For the text-containing cell, return its midpoint in (X, Y) coordinate format. 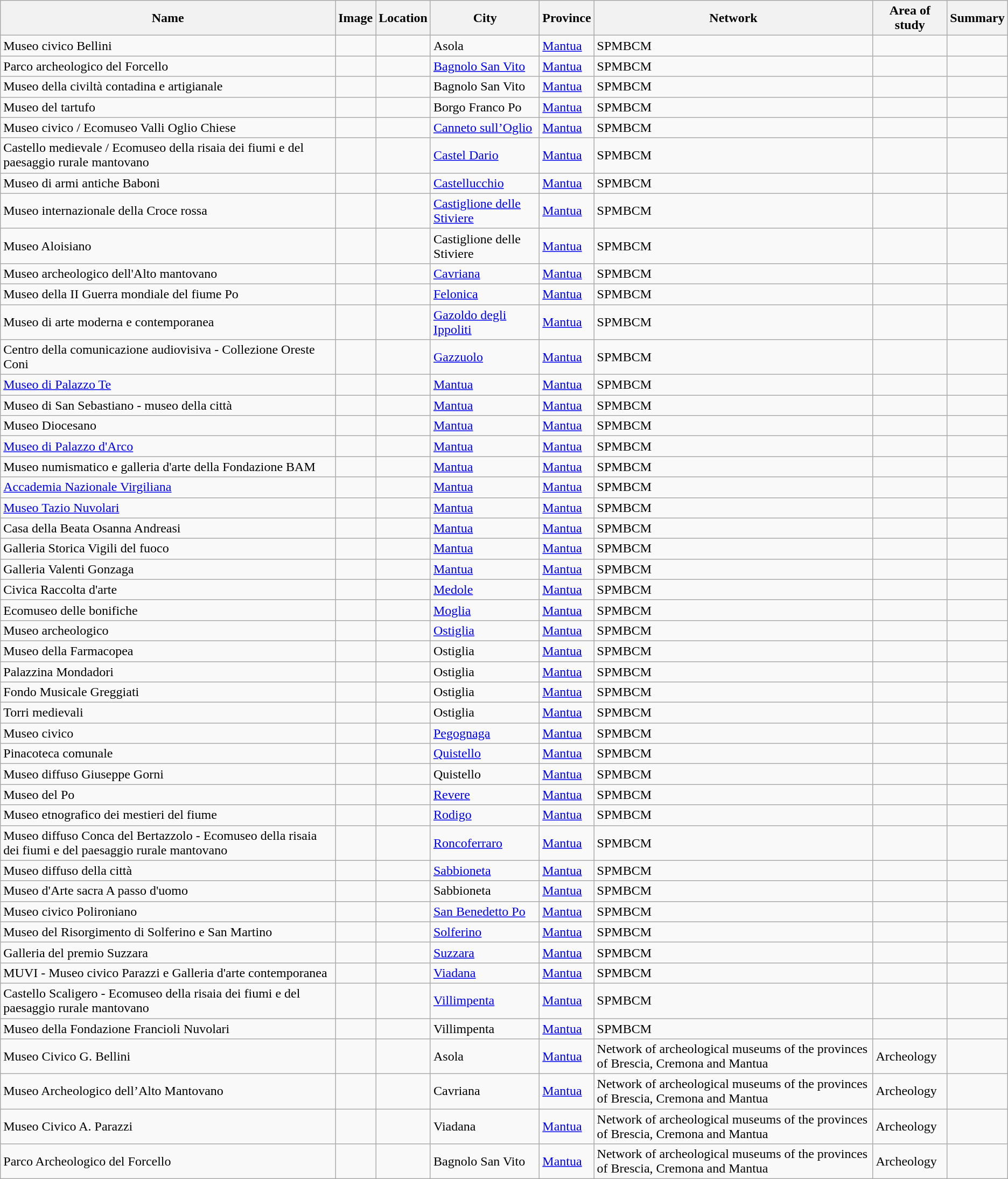
Fondo Musicale Greggiati (168, 692)
Network (733, 18)
Museo Civico G. Bellini (168, 1056)
Museo del Po (168, 795)
Museo Civico A. Parazzi (168, 1126)
Parco Archeologico del Forcello (168, 1162)
Location (403, 18)
City (485, 18)
Centro della comunicazione audiovisiva - Collezione Oreste Coni (168, 357)
Galleria Storica Vigili del fuoco (168, 549)
Castello Scaligero - Ecomuseo della risaia dei fiumi e del paesaggio rurale mantovano (168, 1000)
Area of study (910, 18)
Image (355, 18)
Revere (485, 795)
Museo di armi antiche Baboni (168, 183)
Castello medievale / Ecomuseo della risaia dei fiumi e del paesaggio rurale mantovano (168, 155)
Casa della Beata Osanna Andreasi (168, 528)
Borgo Franco Po (485, 107)
Name (168, 18)
Museo civico (168, 733)
Accademia Nazionale Virgiliana (168, 487)
Palazzina Mondadori (168, 671)
Gazoldo degli Ippoliti (485, 322)
Museo diffuso Giuseppe Gorni (168, 774)
Suzzara (485, 952)
Museo internazionale della Croce rossa (168, 211)
Museo Archeologico dell’Alto Mantovano (168, 1092)
Castel Dario (485, 155)
Museo Diocesano (168, 426)
Castellucchio (485, 183)
Museo di San Sebastiano - museo della città (168, 405)
Roncoferraro (485, 843)
Museo della civiltà contadina e artigianale (168, 87)
Province (566, 18)
Pinacoteca comunale (168, 754)
Museo diffuso della città (168, 871)
Museo Aloisiano (168, 245)
Museo diffuso Conca del Bertazzolo - Ecomuseo della risaia dei fiumi e del paesaggio rurale mantovano (168, 843)
Canneto sull’Oglio (485, 128)
Museo etnografico dei mestieri del fiume (168, 815)
Medole (485, 589)
Galleria Valenti Gonzaga (168, 569)
Museo della Farmacopea (168, 651)
Museo della Fondazione Francioli Nuvolari (168, 1029)
Museo civico Bellini (168, 46)
Pegognaga (485, 733)
Museo di Palazzo d'Arco (168, 446)
Moglia (485, 610)
Museo del tartufo (168, 107)
Museo numismatico e galleria d'arte della Fondazione BAM (168, 467)
Museo di Palazzo Te (168, 385)
Museo civico Polironiano (168, 911)
Felonica (485, 294)
Rodigo (485, 815)
MUVI - Museo civico Parazzi e Galleria d'arte contemporanea (168, 973)
Ecomuseo delle bonifiche (168, 610)
Museo Tazio Nuvolari (168, 508)
Museo archeologico dell'Alto mantovano (168, 273)
Summary (977, 18)
Museo del Risorgimento di Solferino e San Martino (168, 932)
Civica Raccolta d'arte (168, 589)
Museo civico / Ecomuseo Valli Oglio Chiese (168, 128)
Torri medievali (168, 713)
San Benedetto Po (485, 911)
Solferino (485, 932)
Museo d'Arte sacra A passo d'uomo (168, 891)
Museo archeologico (168, 630)
Museo di arte moderna e contemporanea (168, 322)
Parco archeologico del Forcello (168, 66)
Museo della II Guerra mondiale del fiume Po (168, 294)
Galleria del premio Suzzara (168, 952)
Gazzuolo (485, 357)
